Return [X, Y] of the center of cell containing provided text 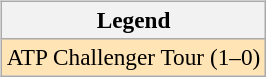
Legend [133, 20]
ATP Challenger Tour (1–0) [133, 57]
